Output the (X, Y) coordinate of the center of the cell containing the given text.  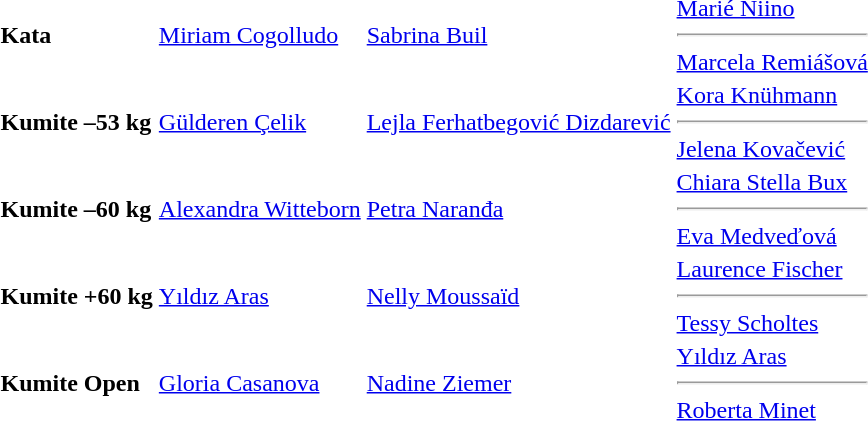
Gülderen Çelik (260, 122)
Alexandra Witteborn (260, 209)
Petra Naranđa (518, 209)
Yıldız Aras (260, 296)
Lejla Ferhatbegović Dizdarević (518, 122)
Nelly Moussaïd (518, 296)
